Search for the cell housing the specified text and yield its (X, Y) center coordinate. 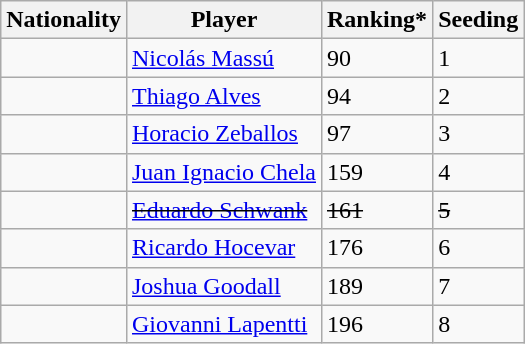
1 (478, 58)
2 (478, 96)
Juan Ignacio Chela (224, 172)
Nationality (64, 20)
161 (376, 210)
Ranking* (376, 20)
Thiago Alves (224, 96)
97 (376, 134)
Horacio Zeballos (224, 134)
Giovanni Lapentti (224, 324)
Ricardo Hocevar (224, 248)
94 (376, 96)
Nicolás Massú (224, 58)
159 (376, 172)
4 (478, 172)
Joshua Goodall (224, 286)
Player (224, 20)
8 (478, 324)
Seeding (478, 20)
5 (478, 210)
176 (376, 248)
Eduardo Schwank (224, 210)
90 (376, 58)
196 (376, 324)
3 (478, 134)
189 (376, 286)
6 (478, 248)
7 (478, 286)
